Find where the given text appears and provide that cell's center as [x, y] coordinate. 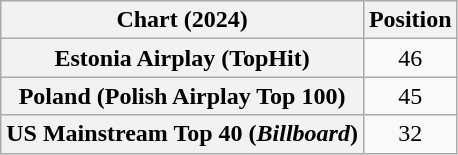
Estonia Airplay (TopHit) [182, 58]
US Mainstream Top 40 (Billboard) [182, 134]
45 [410, 96]
Position [410, 20]
Poland (Polish Airplay Top 100) [182, 96]
32 [410, 134]
Chart (2024) [182, 20]
46 [410, 58]
